Provide the [X, Y] coordinate of the cell's center where the given text is located.  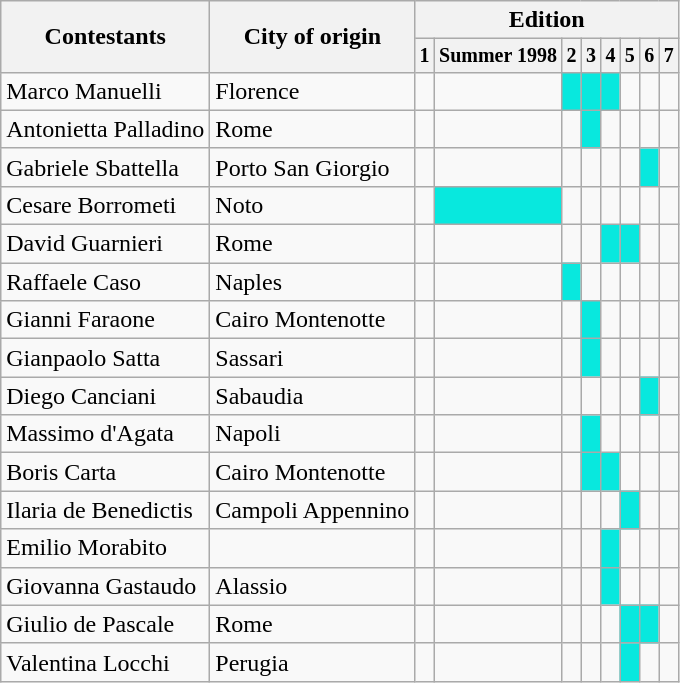
3 [590, 56]
Marco Manuelli [106, 91]
Boris Carta [106, 472]
Naples [312, 282]
4 [610, 56]
7 [668, 56]
6 [650, 56]
Giovanna Gastaudo [106, 586]
Antonietta Palladino [106, 129]
2 [572, 56]
Ilaria de Benedictis [106, 510]
Noto [312, 205]
City of origin [312, 37]
Florence [312, 91]
Giulio de Pascale [106, 624]
Perugia [312, 662]
Diego Canciani [106, 396]
Summer 1998 [498, 56]
Sabaudia [312, 396]
Napoli [312, 434]
Raffaele Caso [106, 282]
1 [424, 56]
5 [630, 56]
Massimo d'Agata [106, 434]
Gabriele Sbattella [106, 167]
Gianni Faraone [106, 320]
Sassari [312, 358]
Alassio [312, 586]
Valentina Locchi [106, 662]
Contestants [106, 37]
Cesare Borrometi [106, 205]
Porto San Giorgio [312, 167]
Gianpaolo Satta [106, 358]
Emilio Morabito [106, 548]
Campoli Appennino [312, 510]
David Guarnieri [106, 244]
Edition [547, 20]
